Find where the given text appears and provide that cell's center as [x, y] coordinate. 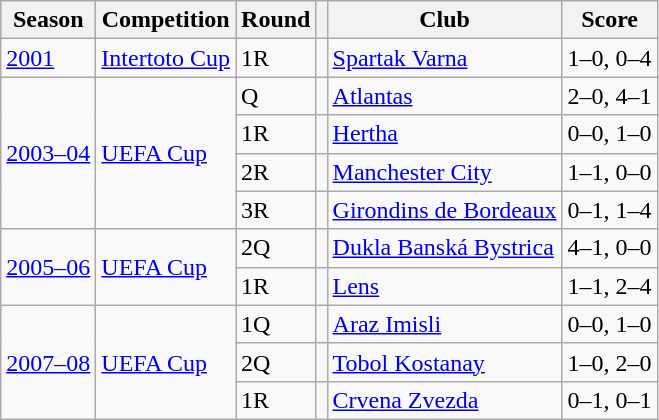
Score [610, 20]
Club [444, 20]
2R [276, 172]
2–0, 4–1 [610, 96]
Season [48, 20]
2001 [48, 58]
2003–04 [48, 153]
1Q [276, 324]
Intertoto Cup [166, 58]
Crvena Zvezda [444, 400]
Hertha [444, 134]
2007–08 [48, 362]
2005–06 [48, 267]
Manchester City [444, 172]
Competition [166, 20]
Lens [444, 286]
Girondins de Bordeaux [444, 210]
Spartak Varna [444, 58]
1–1, 0–0 [610, 172]
Tobol Kostanay [444, 362]
Atlantas [444, 96]
1–0, 2–0 [610, 362]
Round [276, 20]
3R [276, 210]
0–1, 0–1 [610, 400]
Araz Imisli [444, 324]
1–1, 2–4 [610, 286]
4–1, 0–0 [610, 248]
1–0, 0–4 [610, 58]
Q [276, 96]
Dukla Banská Bystrica [444, 248]
0–1, 1–4 [610, 210]
